Capture the cell that displays the provided text and extract its (x, y) central coordinate. 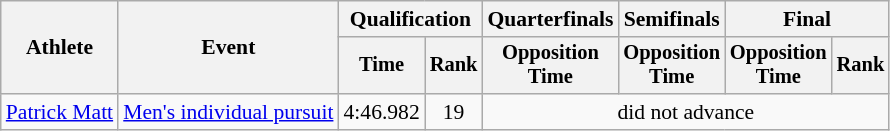
19 (454, 112)
4:46.982 (381, 112)
did not advance (686, 112)
Athlete (60, 48)
Men's individual pursuit (228, 112)
Quarterfinals (550, 19)
Patrick Matt (60, 112)
Event (228, 48)
Time (381, 66)
Semifinals (672, 19)
Final (807, 19)
Qualification (410, 19)
